From the cell containing the given text, extract its center point as (x, y) coordinate. 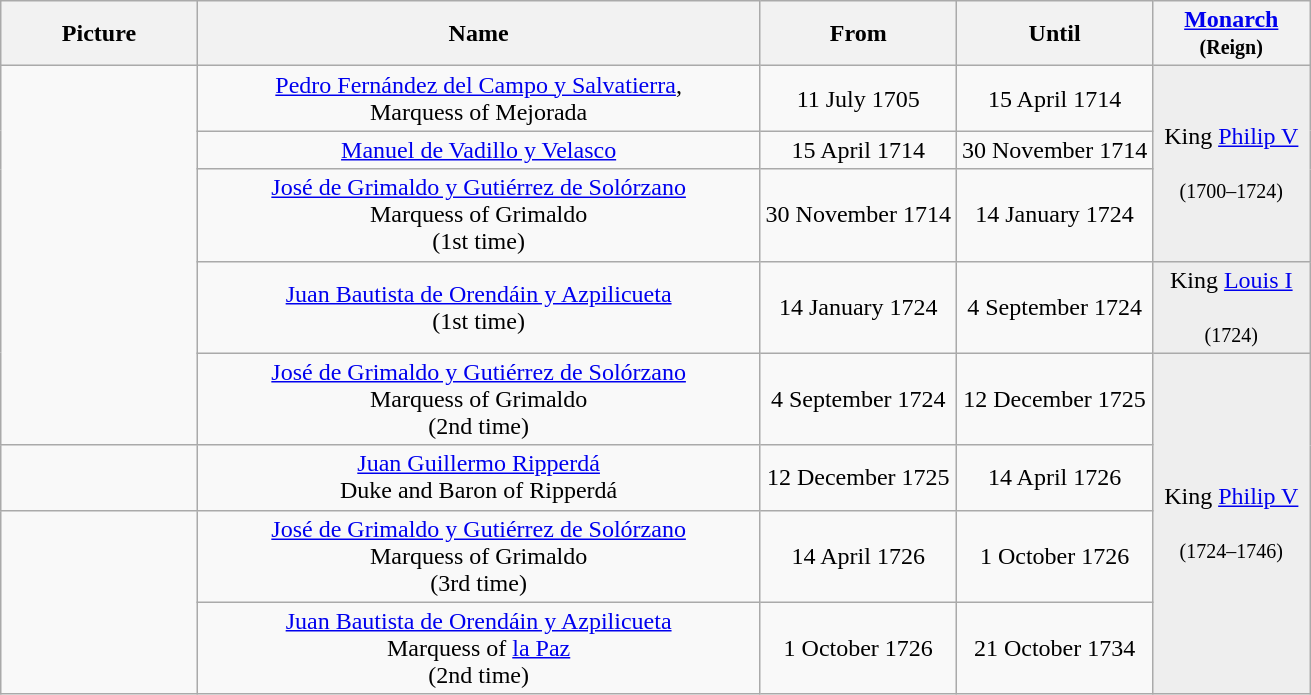
Juan Guillermo RipperdáDuke and Baron of Ripperdá (478, 478)
21 October 1734 (1054, 648)
Until (1054, 34)
Manuel de Vadillo y Velasco (478, 150)
José de Grimaldo y Gutiérrez de SolórzanoMarquess of Grimaldo(2nd time) (478, 399)
Monarch(Reign) (1232, 34)
Name (478, 34)
Picture (99, 34)
Pedro Fernández del Campo y Salvatierra, Marquess of Mejorada (478, 98)
From (858, 34)
José de Grimaldo y Gutiérrez de SolórzanoMarquess of Grimaldo(1st time) (478, 215)
José de Grimaldo y Gutiérrez de SolórzanoMarquess of Grimaldo(3rd time) (478, 556)
Juan Bautista de Orendáin y AzpilicuetaMarquess of la Paz(2nd time) (478, 648)
Juan Bautista de Orendáin y Azpilicueta(1st time) (478, 307)
King Philip V(1700–1724) (1232, 164)
King Philip V(1724–1746) (1232, 524)
11 July 1705 (858, 98)
King Louis I(1724) (1232, 307)
